For the text-containing cell, return its midpoint in [x, y] coordinate format. 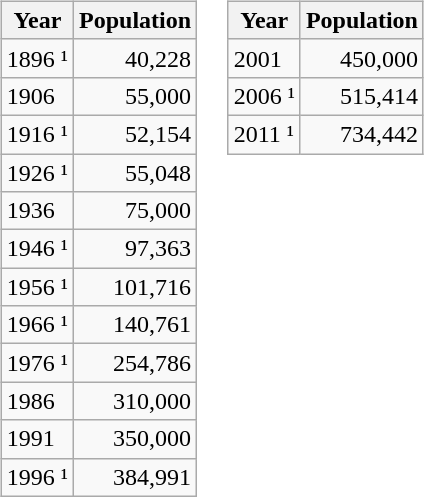
1991 [37, 439]
140,761 [136, 325]
55,000 [136, 96]
1976 ¹ [37, 363]
350,000 [136, 439]
1896 ¹ [37, 58]
75,000 [136, 211]
2011 ¹ [264, 134]
2006 ¹ [264, 96]
1996 ¹ [37, 477]
310,000 [136, 401]
1946 ¹ [37, 249]
1966 ¹ [37, 325]
1926 ¹ [37, 173]
2001 [264, 58]
254,786 [136, 363]
1986 [37, 401]
1936 [37, 211]
515,414 [362, 96]
450,000 [362, 58]
101,716 [136, 287]
1906 [37, 96]
40,228 [136, 58]
55,048 [136, 173]
1956 ¹ [37, 287]
97,363 [136, 249]
734,442 [362, 134]
384,991 [136, 477]
1916 ¹ [37, 134]
52,154 [136, 134]
